Extract the [x, y] coordinate from the center of the cell holding the provided text.  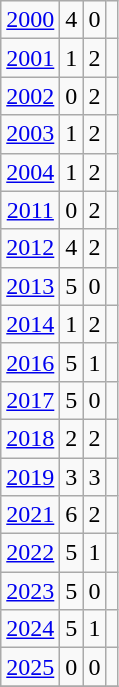
2021 [30, 515]
2024 [30, 629]
2017 [30, 400]
6 [72, 515]
2012 [30, 248]
2025 [30, 667]
2011 [30, 210]
2002 [30, 96]
2016 [30, 362]
2003 [30, 134]
2019 [30, 477]
2004 [30, 172]
2018 [30, 438]
2013 [30, 286]
2014 [30, 324]
2001 [30, 58]
2022 [30, 553]
2000 [30, 20]
2023 [30, 591]
